For the text-containing cell, return its midpoint in [X, Y] coordinate format. 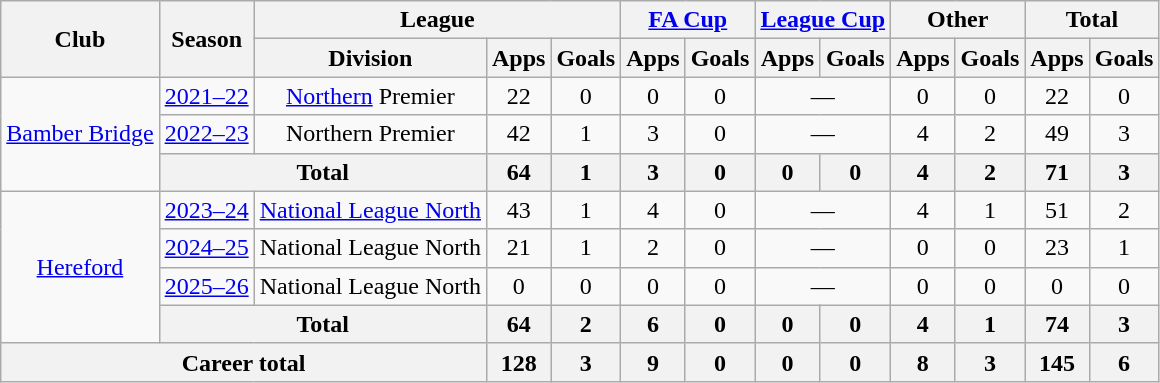
2022–23 [206, 134]
49 [1057, 134]
145 [1057, 362]
2024–25 [206, 248]
51 [1057, 210]
Bamber Bridge [80, 134]
8 [923, 362]
128 [518, 362]
2025–26 [206, 286]
21 [518, 248]
Season [206, 39]
43 [518, 210]
Division [370, 58]
Career total [244, 362]
FA Cup [688, 20]
Other [958, 20]
Club [80, 39]
42 [518, 134]
9 [653, 362]
League [437, 20]
2021–22 [206, 96]
Hereford [80, 267]
2023–24 [206, 210]
74 [1057, 324]
71 [1057, 172]
23 [1057, 248]
League Cup [823, 20]
